Return (x, y) of the center of cell containing provided text 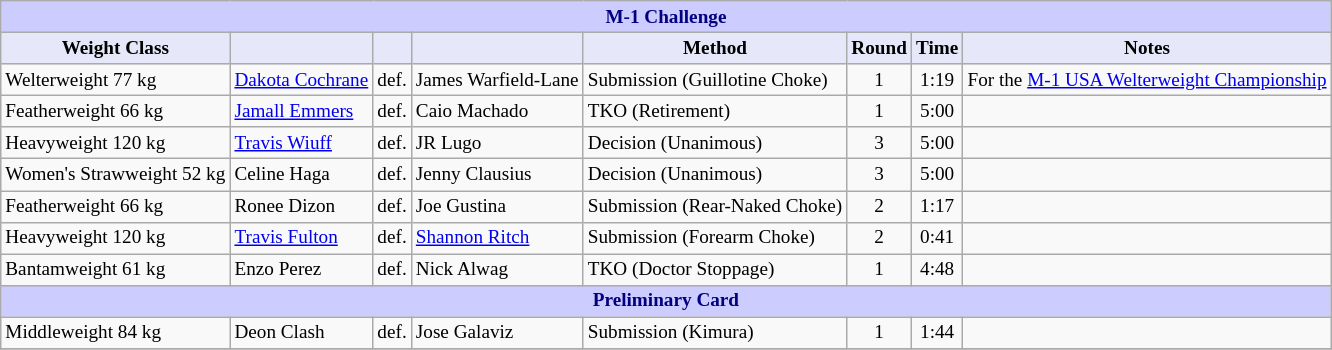
TKO (Doctor Stoppage) (715, 270)
Round (880, 48)
Dakota Cochrane (302, 80)
JR Lugo (497, 143)
Ronee Dizon (302, 206)
Shannon Ritch (497, 238)
1:19 (936, 80)
Time (936, 48)
Jose Galaviz (497, 333)
James Warfield-Lane (497, 80)
Travis Fulton (302, 238)
Jenny Clausius (497, 175)
Middleweight 84 kg (116, 333)
TKO (Retirement) (715, 111)
Joe Gustina (497, 206)
Women's Strawweight 52 kg (116, 175)
0:41 (936, 238)
Celine Haga (302, 175)
Travis Wiuff (302, 143)
Submission (Kimura) (715, 333)
Caio Machado (497, 111)
For the M-1 USA Welterweight Championship (1147, 80)
Jamall Emmers (302, 111)
Bantamweight 61 kg (116, 270)
Submission (Rear-Naked Choke) (715, 206)
Nick Alwag (497, 270)
Notes (1147, 48)
M-1 Challenge (666, 17)
Submission (Guillotine Choke) (715, 80)
Weight Class (116, 48)
Submission (Forearm Choke) (715, 238)
Enzo Perez (302, 270)
Deon Clash (302, 333)
4:48 (936, 270)
Welterweight 77 kg (116, 80)
Preliminary Card (666, 301)
1:17 (936, 206)
Method (715, 48)
1:44 (936, 333)
